Capture the cell that displays the provided text and extract its (x, y) central coordinate. 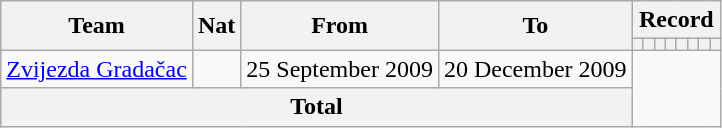
Nat (216, 26)
Record (676, 20)
Team (97, 26)
Total (316, 107)
Zvijezda Gradačac (97, 69)
From (340, 26)
25 September 2009 (340, 69)
20 December 2009 (535, 69)
To (535, 26)
